Search for the cell housing the specified text and yield its [x, y] center coordinate. 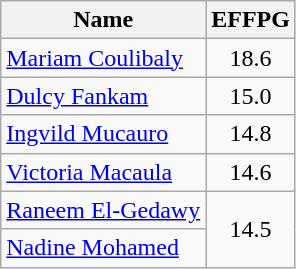
Victoria Macaula [104, 172]
14.5 [251, 229]
Nadine Mohamed [104, 248]
Mariam Coulibaly [104, 58]
Raneem El-Gedawy [104, 210]
Name [104, 20]
Dulcy Fankam [104, 96]
14.6 [251, 172]
14.8 [251, 134]
EFFPG [251, 20]
15.0 [251, 96]
18.6 [251, 58]
Ingvild Mucauro [104, 134]
